Output the [x, y] coordinate of the center of the cell containing the given text.  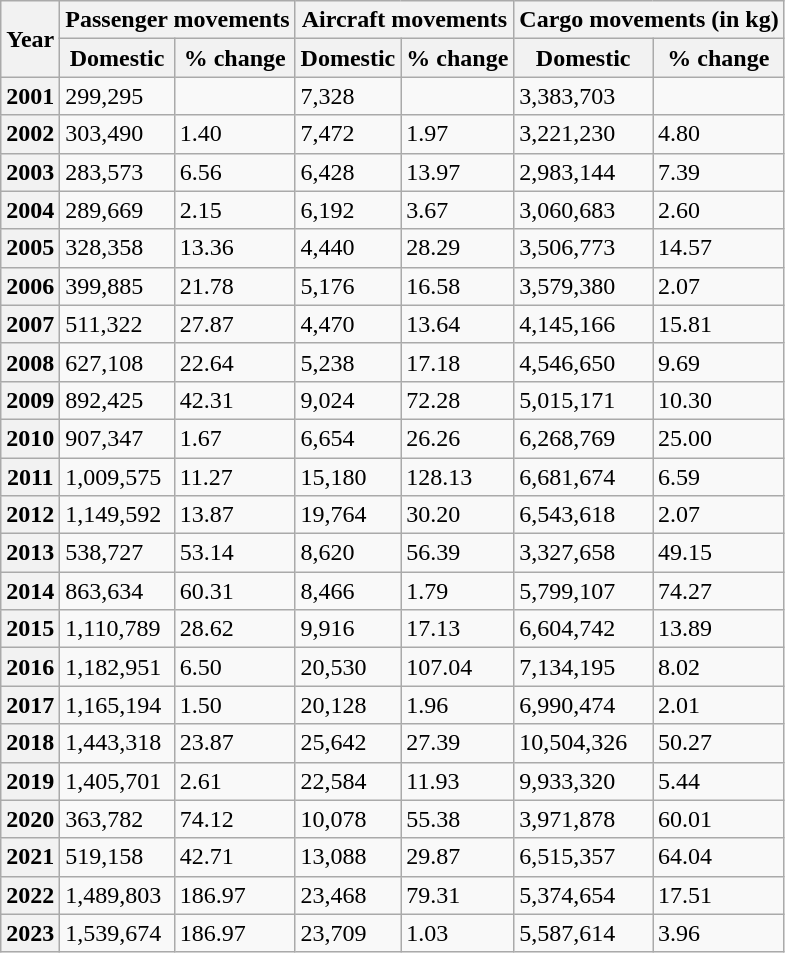
56.39 [458, 553]
6,268,769 [584, 438]
1,405,701 [117, 781]
23.87 [234, 743]
2.60 [718, 210]
6,192 [348, 210]
2005 [30, 248]
9.69 [718, 362]
3.96 [718, 933]
79.31 [458, 895]
1.97 [458, 134]
23,468 [348, 895]
60.31 [234, 591]
9,916 [348, 629]
5,015,171 [584, 400]
1,009,575 [117, 477]
23,709 [348, 933]
53.14 [234, 553]
25.00 [718, 438]
20,128 [348, 705]
6,543,618 [584, 515]
2015 [30, 629]
2006 [30, 286]
14.57 [718, 248]
128.13 [458, 477]
6,990,474 [584, 705]
1.96 [458, 705]
538,727 [117, 553]
4,546,650 [584, 362]
2011 [30, 477]
11.27 [234, 477]
Cargo movements (in kg) [649, 20]
22.64 [234, 362]
9,024 [348, 400]
19,764 [348, 515]
303,490 [117, 134]
7,134,195 [584, 667]
17.51 [718, 895]
Year [30, 39]
519,158 [117, 857]
328,358 [117, 248]
289,669 [117, 210]
1,539,674 [117, 933]
7,472 [348, 134]
3.67 [458, 210]
1,443,318 [117, 743]
8,466 [348, 591]
28.62 [234, 629]
1.40 [234, 134]
Aircraft movements [404, 20]
13.87 [234, 515]
627,108 [117, 362]
22,584 [348, 781]
2012 [30, 515]
1.03 [458, 933]
3,383,703 [584, 96]
2,983,144 [584, 172]
3,971,878 [584, 819]
20,530 [348, 667]
25,642 [348, 743]
10,078 [348, 819]
13.97 [458, 172]
5,238 [348, 362]
7,328 [348, 96]
3,579,380 [584, 286]
2007 [30, 324]
2.61 [234, 781]
55.38 [458, 819]
27.39 [458, 743]
29.87 [458, 857]
74.27 [718, 591]
74.12 [234, 819]
64.04 [718, 857]
11.93 [458, 781]
863,634 [117, 591]
28.29 [458, 248]
6.59 [718, 477]
5,587,614 [584, 933]
21.78 [234, 286]
2022 [30, 895]
2016 [30, 667]
2019 [30, 781]
13,088 [348, 857]
1,489,803 [117, 895]
1.50 [234, 705]
2018 [30, 743]
42.31 [234, 400]
Passenger movements [178, 20]
363,782 [117, 819]
511,322 [117, 324]
2017 [30, 705]
399,885 [117, 286]
4,440 [348, 248]
5,176 [348, 286]
3,506,773 [584, 248]
8.02 [718, 667]
30.20 [458, 515]
17.18 [458, 362]
27.87 [234, 324]
907,347 [117, 438]
2.15 [234, 210]
16.58 [458, 286]
15,180 [348, 477]
2010 [30, 438]
10,504,326 [584, 743]
6.56 [234, 172]
9,933,320 [584, 781]
2013 [30, 553]
2023 [30, 933]
1,182,951 [117, 667]
5.44 [718, 781]
3,221,230 [584, 134]
42.71 [234, 857]
283,573 [117, 172]
3,060,683 [584, 210]
13.36 [234, 248]
1,165,194 [117, 705]
6,428 [348, 172]
4,470 [348, 324]
4,145,166 [584, 324]
10.30 [718, 400]
2020 [30, 819]
13.89 [718, 629]
5,374,654 [584, 895]
7.39 [718, 172]
2.01 [718, 705]
26.26 [458, 438]
60.01 [718, 819]
2002 [30, 134]
4.80 [718, 134]
8,620 [348, 553]
1.67 [234, 438]
72.28 [458, 400]
17.13 [458, 629]
2004 [30, 210]
2003 [30, 172]
299,295 [117, 96]
2008 [30, 362]
6,604,742 [584, 629]
1,149,592 [117, 515]
2001 [30, 96]
892,425 [117, 400]
6.50 [234, 667]
13.64 [458, 324]
49.15 [718, 553]
2014 [30, 591]
6,515,357 [584, 857]
2021 [30, 857]
6,654 [348, 438]
107.04 [458, 667]
5,799,107 [584, 591]
6,681,674 [584, 477]
1.79 [458, 591]
50.27 [718, 743]
1,110,789 [117, 629]
3,327,658 [584, 553]
15.81 [718, 324]
2009 [30, 400]
